Extract the (X, Y) coordinate from the center of the cell holding the provided text.  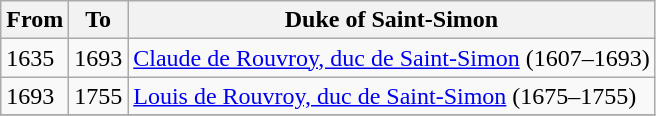
Claude de Rouvroy, duc de Saint-Simon (1607–1693) (392, 58)
1755 (98, 96)
1635 (35, 58)
Duke of Saint-Simon (392, 20)
To (98, 20)
From (35, 20)
Louis de Rouvroy, duc de Saint-Simon (1675–1755) (392, 96)
